Locate the cell with the specified text and output its [x, y] center coordinate. 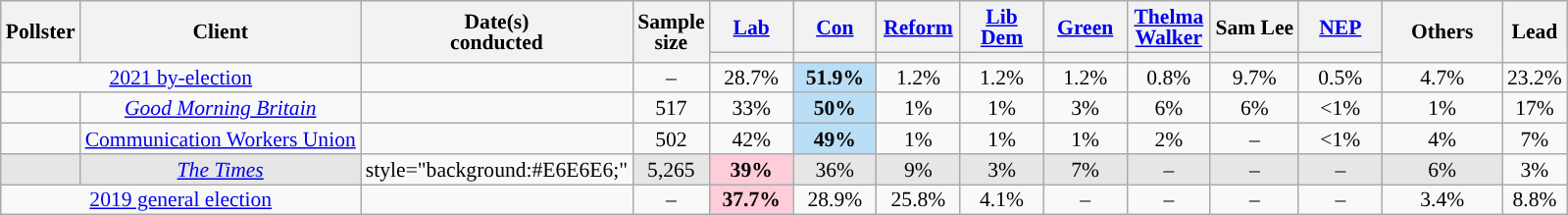
23.2% [1535, 77]
5,265 [671, 169]
Green [1085, 27]
36% [835, 169]
4.7% [1442, 77]
25.8% [918, 200]
42% [751, 139]
9% [918, 169]
style="background:#E6E6E6;" [496, 169]
49% [835, 139]
8.8% [1535, 200]
51.9% [835, 77]
33% [751, 108]
2019 general election [180, 200]
Date(s)conducted [496, 31]
NEP [1340, 27]
39% [751, 169]
517 [671, 108]
Samplesize [671, 31]
Others [1442, 31]
Communication Workers Union [221, 139]
Lab [751, 27]
Client [221, 31]
502 [671, 139]
2% [1169, 139]
Thelma Walker [1169, 27]
9.7% [1254, 77]
Reform [918, 27]
37.7% [751, 200]
Pollster [41, 31]
28.9% [835, 200]
4.1% [1002, 200]
Con [835, 27]
Lib Dem [1002, 27]
2021 by-election [180, 77]
50% [835, 108]
Sam Lee [1254, 27]
28.7% [751, 77]
0.8% [1169, 77]
3.4% [1442, 200]
Lead [1535, 31]
4% [1442, 139]
Good Morning Britain [221, 108]
The Times [221, 169]
0.5% [1340, 77]
17% [1535, 108]
